Identify which cell holds the provided text, then report its [x, y] central coordinate. 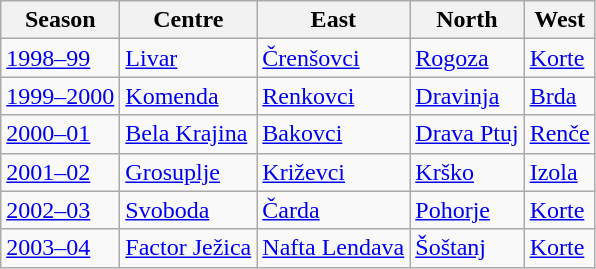
Brda [560, 96]
Renkovci [334, 96]
Factor Ježica [188, 248]
Nafta Lendava [334, 248]
North [467, 20]
Bela Krajina [188, 134]
Season [60, 20]
Križevci [334, 172]
2003–04 [60, 248]
Renče [560, 134]
Pohorje [467, 210]
East [334, 20]
West [560, 20]
Črenšovci [334, 58]
Komenda [188, 96]
Drava Ptuj [467, 134]
Šoštanj [467, 248]
Centre [188, 20]
Krško [467, 172]
Bakovci [334, 134]
Čarda [334, 210]
2001–02 [60, 172]
2000–01 [60, 134]
Grosuplje [188, 172]
Rogoza [467, 58]
Svoboda [188, 210]
Izola [560, 172]
Dravinja [467, 96]
2002–03 [60, 210]
1998–99 [60, 58]
Livar [188, 58]
1999–2000 [60, 96]
